Output the (X, Y) coordinate of the center of the cell containing the given text.  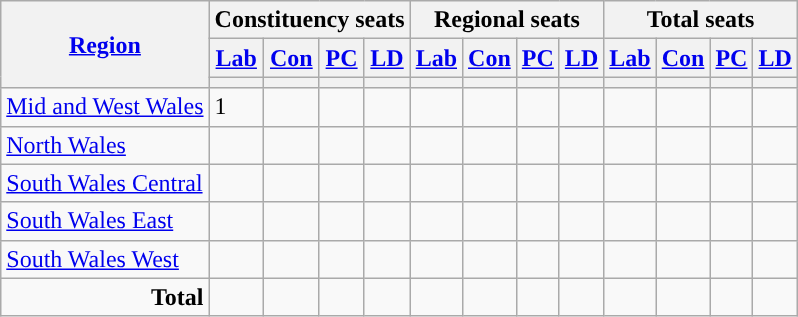
Total seats (701, 20)
Regional seats (507, 20)
Total (105, 297)
South Wales East (105, 221)
1 (236, 107)
North Wales (105, 145)
South Wales Central (105, 183)
Region (105, 44)
Mid and West Wales (105, 107)
Constituency seats (310, 20)
South Wales West (105, 259)
